Return [x, y] of the center of cell containing provided text 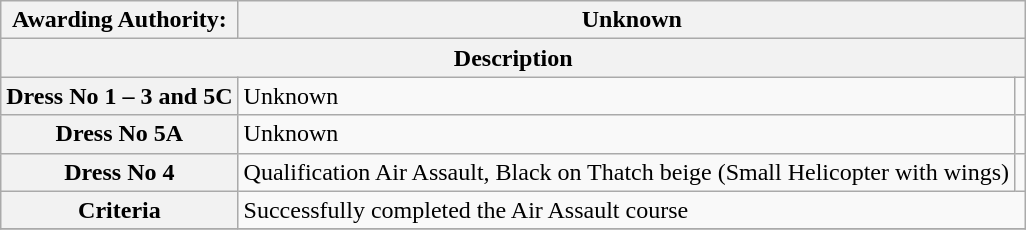
Dress No 1 – 3 and 5C [120, 96]
Awarding Authority: [120, 20]
Qualification Air Assault, Black on Thatch beige (Small Helicopter with wings) [626, 172]
Dress No 4 [120, 172]
Description [514, 58]
Successfully completed the Air Assault course [632, 210]
Dress No 5A [120, 134]
Criteria [120, 210]
